Find where the given text appears and provide that cell's center as [X, Y] coordinate. 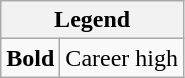
Legend [92, 20]
Bold [30, 58]
Career high [122, 58]
